Return [X, Y] of the center of cell containing provided text 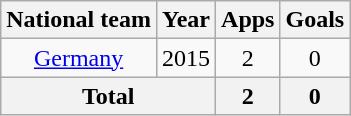
Year [186, 20]
Total [108, 96]
Apps [248, 20]
2015 [186, 58]
National team [79, 20]
Germany [79, 58]
Goals [315, 20]
